Capture the cell that displays the provided text and extract its (X, Y) central coordinate. 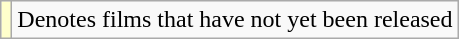
Denotes films that have not yet been released (235, 20)
